Capture the cell that displays the provided text and extract its (x, y) central coordinate. 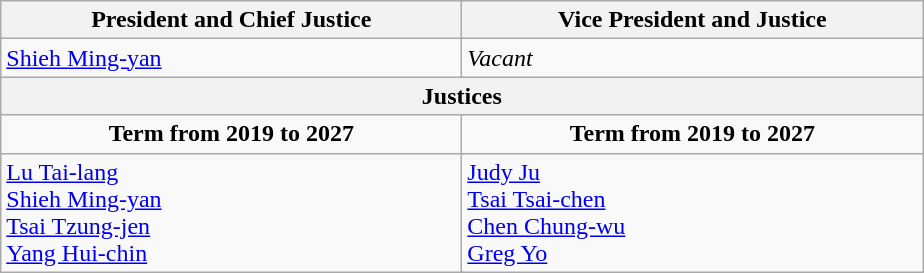
President and Chief Justice (232, 20)
Vacant (692, 58)
Vice President and Justice (692, 20)
Justices (462, 96)
Judy JuTsai Tsai-chenChen Chung-wuGreg Yo (692, 212)
Lu Tai-langShieh Ming-yanTsai Tzung-jenYang Hui-chin (232, 212)
Shieh Ming-yan (232, 58)
